Locate the cell with the specified text and output its [x, y] center coordinate. 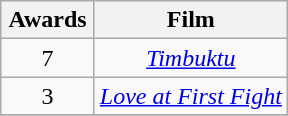
3 [48, 96]
Awards [48, 20]
Film [190, 20]
Timbuktu [190, 58]
Love at First Fight [190, 96]
7 [48, 58]
